Determine the [X, Y] coordinate at the center of the cell enclosing the given text.  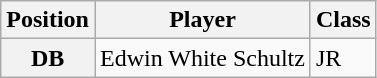
Class [343, 20]
DB [48, 58]
JR [343, 58]
Player [202, 20]
Position [48, 20]
Edwin White Schultz [202, 58]
